Pinpoint the cell where the given text exists, returning its (x, y) midpoint coordinate. 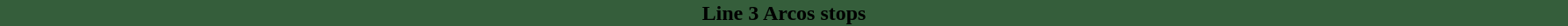
Line 3 Arcos stops (784, 13)
